Output the (x, y) coordinate of the center of the cell containing the given text.  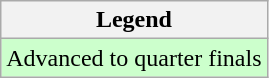
Legend (134, 20)
Advanced to quarter finals (134, 58)
